Detect which cell encompasses the target text, then output its [X, Y] center coordinate. 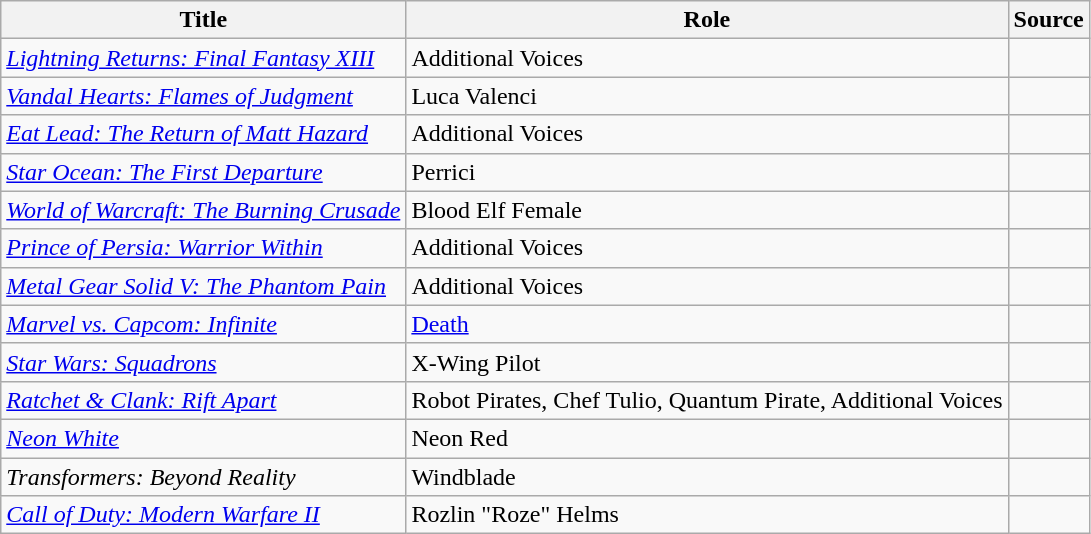
X-Wing Pilot [707, 362]
Perrici [707, 172]
Metal Gear Solid V: The Phantom Pain [204, 286]
Blood Elf Female [707, 210]
Role [707, 20]
Death [707, 324]
Eat Lead: The Return of Matt Hazard [204, 134]
Marvel vs. Capcom: Infinite [204, 324]
Neon White [204, 438]
Rozlin "Roze" Helms [707, 515]
Star Wars: Squadrons [204, 362]
Windblade [707, 477]
Transformers: Beyond Reality [204, 477]
Vandal Hearts: Flames of Judgment [204, 96]
Luca Valenci [707, 96]
Neon Red [707, 438]
Ratchet & Clank: Rift Apart [204, 400]
Call of Duty: Modern Warfare II [204, 515]
Star Ocean: The First Departure [204, 172]
Title [204, 20]
Prince of Persia: Warrior Within [204, 248]
Source [1048, 20]
Lightning Returns: Final Fantasy XIII [204, 58]
World of Warcraft: The Burning Crusade [204, 210]
Robot Pirates, Chef Tulio, Quantum Pirate, Additional Voices [707, 400]
